Capture the cell that displays the provided text and extract its [X, Y] central coordinate. 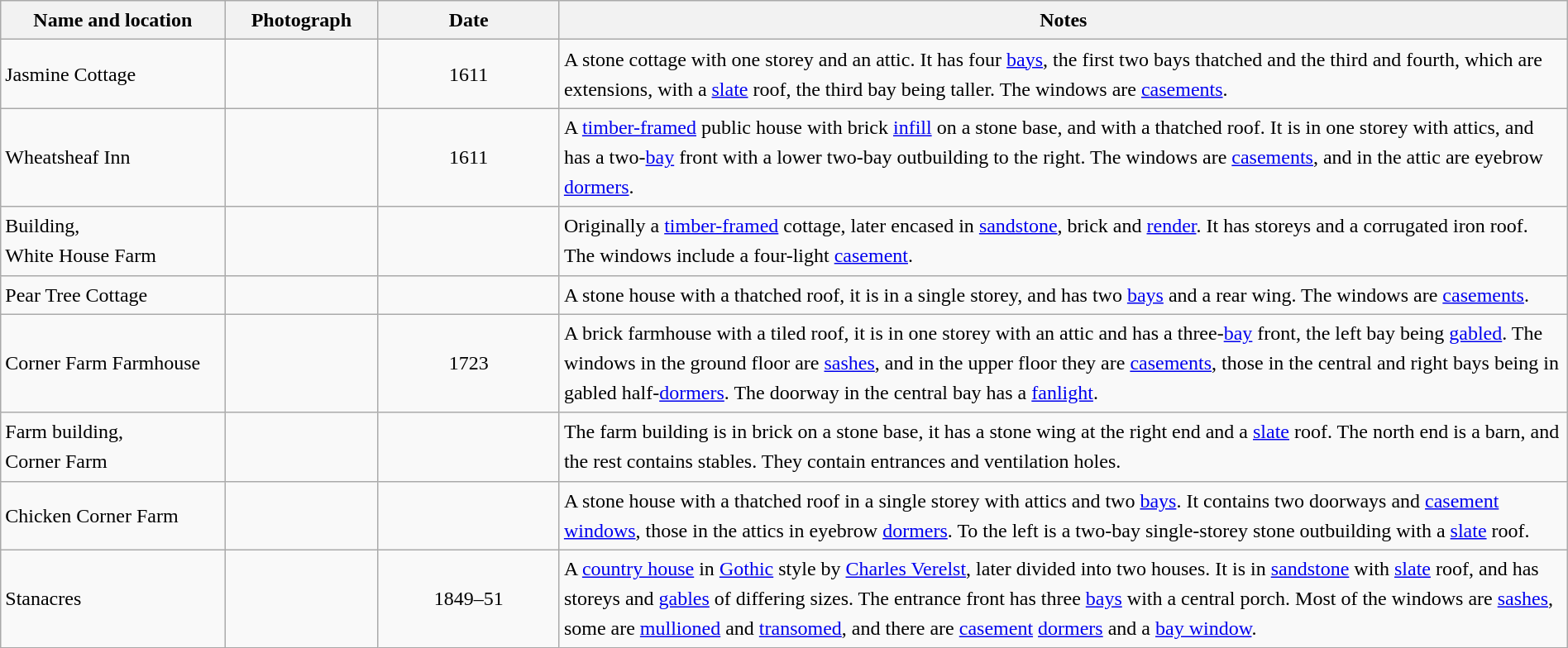
Building,White House Farm [112, 241]
Corner Farm Farmhouse [112, 364]
Wheatsheaf Inn [112, 157]
Name and location [112, 20]
Farm building,Corner Farm [112, 446]
Notes [1064, 20]
1849–51 [468, 598]
Chicken Corner Farm [112, 516]
Date [468, 20]
Photograph [301, 20]
Pear Tree Cottage [112, 294]
1723 [468, 364]
A stone house with a thatched roof, it is in a single storey, and has two bays and a rear wing. The windows are casements. [1064, 294]
Jasmine Cottage [112, 74]
Stanacres [112, 598]
